Find where the given text appears and provide that cell's center as [x, y] coordinate. 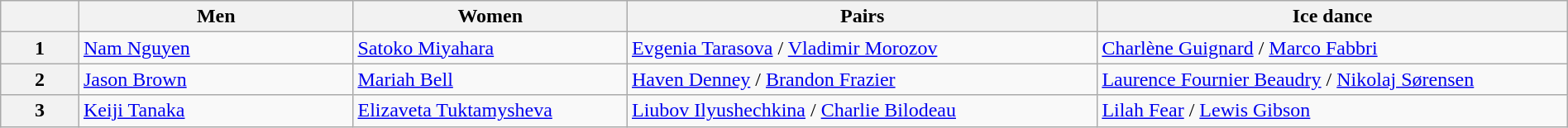
Lilah Fear / Lewis Gibson [1332, 111]
Laurence Fournier Beaudry / Nikolaj Sørensen [1332, 79]
Pairs [863, 17]
Jason Brown [216, 79]
2 [40, 79]
Elizaveta Tuktamysheva [490, 111]
Liubov Ilyushechkina / Charlie Bilodeau [863, 111]
Women [490, 17]
Evgenia Tarasova / Vladimir Morozov [863, 48]
Haven Denney / Brandon Frazier [863, 79]
1 [40, 48]
Ice dance [1332, 17]
Satoko Miyahara [490, 48]
Charlène Guignard / Marco Fabbri [1332, 48]
3 [40, 111]
Mariah Bell [490, 79]
Keiji Tanaka [216, 111]
Nam Nguyen [216, 48]
Men [216, 17]
